Identify which cell holds the provided text, then report its (x, y) central coordinate. 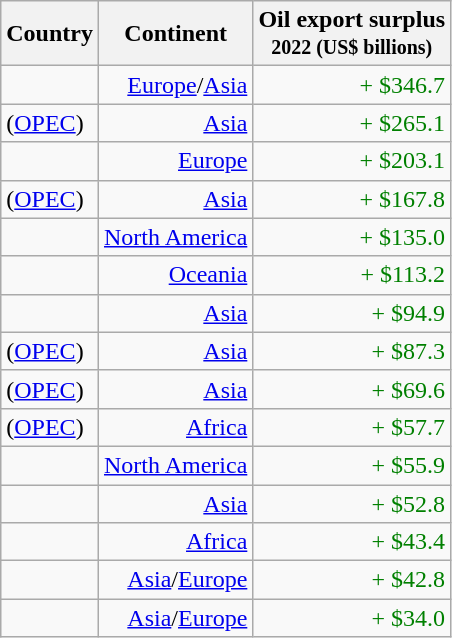
+ $167.8 (352, 199)
+ $43.4 (352, 542)
Country (50, 34)
+ $42.8 (352, 580)
Oceania (175, 275)
Europe/Asia (175, 85)
Europe (175, 161)
+ $135.0 (352, 237)
+ $34.0 (352, 618)
+ $113.2 (352, 275)
+ $203.1 (352, 161)
Continent (175, 34)
+ $87.3 (352, 351)
Oil export surplus2022 (US$ billions) (352, 34)
+ $69.6 (352, 389)
+ $346.7 (352, 85)
+ $265.1 (352, 123)
+ $52.8 (352, 503)
+ $94.9 (352, 313)
+ $55.9 (352, 465)
+ $57.7 (352, 427)
